Output the (X, Y) coordinate of the center of the cell containing the given text.  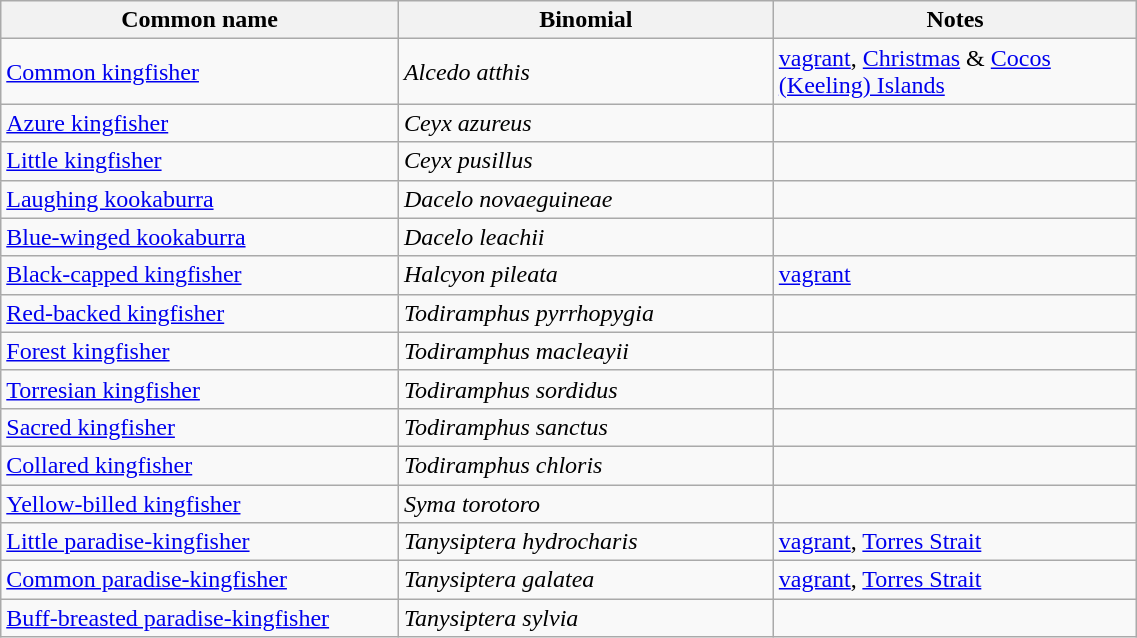
Notes (955, 20)
Ceyx pusillus (586, 161)
Buff-breasted paradise-kingfisher (200, 618)
Alcedo atthis (586, 72)
vagrant, Christmas & Cocos (Keeling) Islands (955, 72)
Common name (200, 20)
Little paradise-kingfisher (200, 542)
Halcyon pileata (586, 275)
Ceyx azureus (586, 123)
Dacelo leachii (586, 237)
Red-backed kingfisher (200, 313)
Little kingfisher (200, 161)
Tanysiptera galatea (586, 580)
Torresian kingfisher (200, 389)
Tanysiptera hydrocharis (586, 542)
Azure kingfisher (200, 123)
Blue-winged kookaburra (200, 237)
Todiramphus macleayii (586, 351)
vagrant (955, 275)
Sacred kingfisher (200, 427)
Syma torotoro (586, 503)
Todiramphus sordidus (586, 389)
Tanysiptera sylvia (586, 618)
Todiramphus sanctus (586, 427)
Black-capped kingfisher (200, 275)
Binomial (586, 20)
Laughing kookaburra (200, 199)
Collared kingfisher (200, 465)
Common paradise-kingfisher (200, 580)
Dacelo novaeguineae (586, 199)
Todiramphus pyrrhopygia (586, 313)
Common kingfisher (200, 72)
Todiramphus chloris (586, 465)
Forest kingfisher (200, 351)
Yellow-billed kingfisher (200, 503)
